Pinpoint the cell where the given text exists, returning its [X, Y] midpoint coordinate. 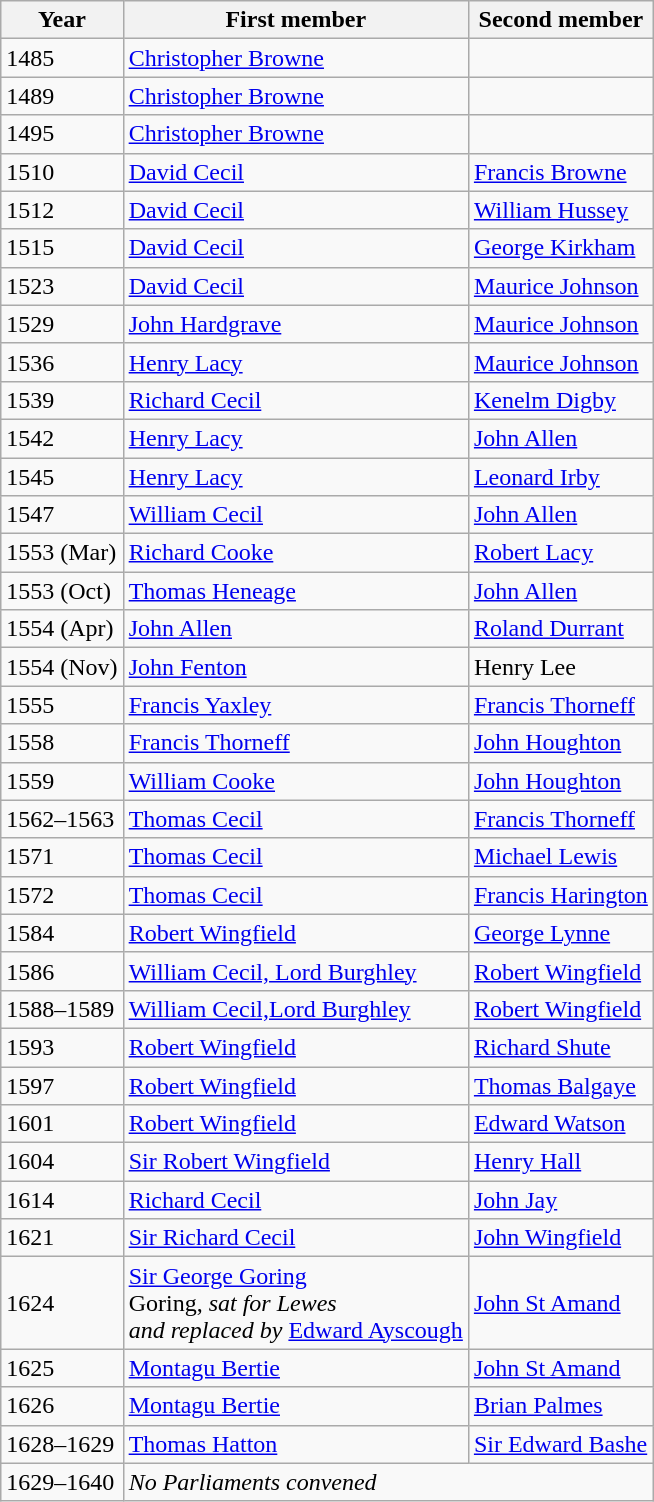
1629–1640 [62, 1482]
Thomas Hatton [296, 1444]
1512 [62, 210]
1588–1589 [62, 1009]
Henry Hall [560, 1162]
Henry Lee [560, 667]
Richard Shute [560, 1047]
1539 [62, 400]
William Hussey [560, 210]
Leonard Irby [560, 477]
1542 [62, 438]
Thomas Heneage [296, 591]
Second member [560, 20]
1547 [62, 515]
1614 [62, 1200]
1562–1563 [62, 819]
Francis Harington [560, 895]
1625 [62, 1368]
Roland Durrant [560, 629]
Richard Cooke [296, 553]
John Jay [560, 1200]
1571 [62, 857]
1545 [62, 477]
John Wingfield [560, 1238]
Sir George Goring Goring, sat for Lewes and replaced by Edward Ayscough [296, 1303]
William Cecil [296, 515]
1604 [62, 1162]
Francis Yaxley [296, 705]
Kenelm Digby [560, 400]
1554 (Apr) [62, 629]
1621 [62, 1238]
Brian Palmes [560, 1406]
Sir Robert Wingfield [296, 1162]
1584 [62, 933]
1628–1629 [62, 1444]
1485 [62, 58]
Year [62, 20]
1572 [62, 895]
1510 [62, 172]
George Kirkham [560, 248]
1586 [62, 971]
Sir Richard Cecil [296, 1238]
1558 [62, 743]
Francis Browne [560, 172]
1536 [62, 362]
1523 [62, 286]
William Cecil,Lord Burghley [296, 1009]
George Lynne [560, 933]
Edward Watson [560, 1124]
No Parliaments convened [388, 1482]
1554 (Nov) [62, 667]
First member [296, 20]
Michael Lewis [560, 857]
1553 (Oct) [62, 591]
1624 [62, 1303]
Robert Lacy [560, 553]
1495 [62, 134]
William Cecil, Lord Burghley [296, 971]
1597 [62, 1085]
1626 [62, 1406]
1593 [62, 1047]
1555 [62, 705]
1601 [62, 1124]
John Fenton [296, 667]
1553 (Mar) [62, 553]
William Cooke [296, 781]
Sir Edward Bashe [560, 1444]
John Hardgrave [296, 324]
1559 [62, 781]
Thomas Balgaye [560, 1085]
1515 [62, 248]
1529 [62, 324]
1489 [62, 96]
